Locate the cell with the specified text and output its (x, y) center coordinate. 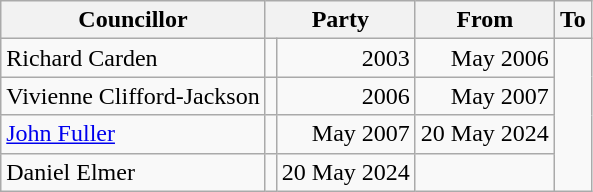
Richard Carden (133, 58)
May 2006 (484, 58)
Daniel Elmer (133, 172)
Party (340, 20)
Vivienne Clifford-Jackson (133, 96)
To (572, 20)
From (484, 20)
John Fuller (133, 134)
Councillor (133, 20)
2003 (346, 58)
2006 (346, 96)
